From the cell containing the given text, extract its center point as (X, Y) coordinate. 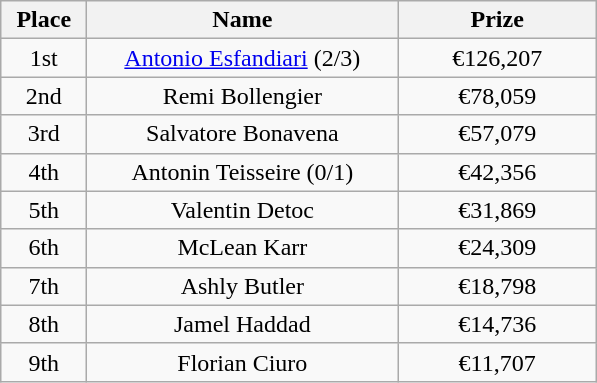
Prize (498, 20)
6th (44, 248)
€126,207 (498, 58)
Name (242, 20)
€24,309 (498, 248)
4th (44, 172)
Salvatore Bonavena (242, 134)
Valentin Detoc (242, 210)
Jamel Haddad (242, 324)
€57,079 (498, 134)
5th (44, 210)
€14,736 (498, 324)
3rd (44, 134)
9th (44, 362)
1st (44, 58)
Antonio Esfandiari (2/3) (242, 58)
€18,798 (498, 286)
2nd (44, 96)
7th (44, 286)
Antonin Teisseire (0/1) (242, 172)
Ashly Butler (242, 286)
Remi Bollengier (242, 96)
Place (44, 20)
€78,059 (498, 96)
8th (44, 324)
€31,869 (498, 210)
Florian Ciuro (242, 362)
€11,707 (498, 362)
McLean Karr (242, 248)
€42,356 (498, 172)
